Locate the cell with the specified text and output its (X, Y) center coordinate. 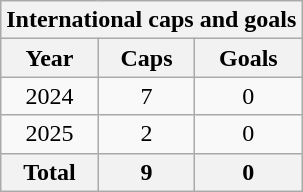
2 (146, 134)
Total (50, 172)
Year (50, 58)
International caps and goals (152, 20)
2025 (50, 134)
Caps (146, 58)
Goals (248, 58)
7 (146, 96)
9 (146, 172)
2024 (50, 96)
